Extract the [X, Y] coordinate from the center of the cell holding the provided text.  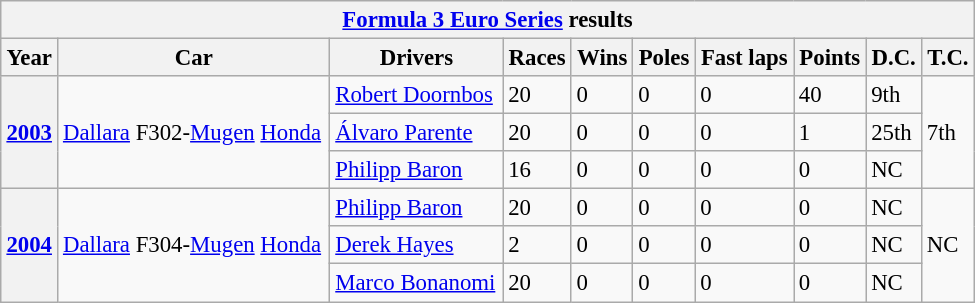
Dallara F304-Mugen Honda [194, 246]
2004 [30, 246]
Fast laps [744, 58]
Points [830, 58]
Formula 3 Euro Series results [488, 20]
40 [830, 95]
16 [537, 170]
Car [194, 58]
Robert Doornbos [416, 95]
Derek Hayes [416, 245]
Poles [664, 58]
Drivers [416, 58]
2 [537, 245]
T.C. [948, 58]
2003 [30, 132]
7th [948, 132]
1 [830, 133]
Marco Bonanomi [416, 283]
25th [894, 133]
Dallara F302-Mugen Honda [194, 132]
Races [537, 58]
D.C. [894, 58]
Year [30, 58]
Álvaro Parente [416, 133]
Wins [602, 58]
9th [894, 95]
